For the text-containing cell, return its midpoint in (X, Y) coordinate format. 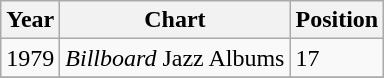
Year (30, 20)
Chart (175, 20)
Position (337, 20)
Billboard Jazz Albums (175, 58)
1979 (30, 58)
17 (337, 58)
